Search for the cell housing the specified text and yield its (x, y) center coordinate. 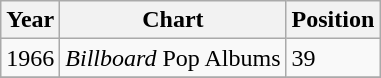
Billboard Pop Albums (173, 58)
Chart (173, 20)
39 (333, 58)
Year (30, 20)
Position (333, 20)
1966 (30, 58)
